From the cell containing the given text, extract its center point as [x, y] coordinate. 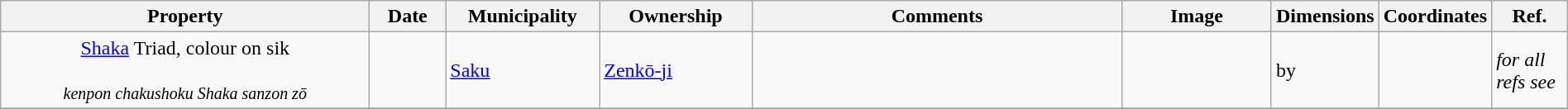
Image [1198, 17]
Ref. [1530, 17]
Date [408, 17]
Shaka Triad, colour on sikkenpon chakushoku Shaka sanzon zō [185, 70]
Ownership [676, 17]
Property [185, 17]
Comments [936, 17]
by [1325, 70]
Dimensions [1325, 17]
Zenkō-ji [676, 70]
for all refs see [1530, 70]
Saku [523, 70]
Municipality [523, 17]
Coordinates [1435, 17]
